Output the [X, Y] coordinate of the center of the cell containing the given text.  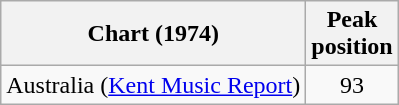
Australia (Kent Music Report) [154, 85]
Chart (1974) [154, 34]
Peakposition [352, 34]
93 [352, 85]
